Detect which cell encompasses the target text, then output its [X, Y] center coordinate. 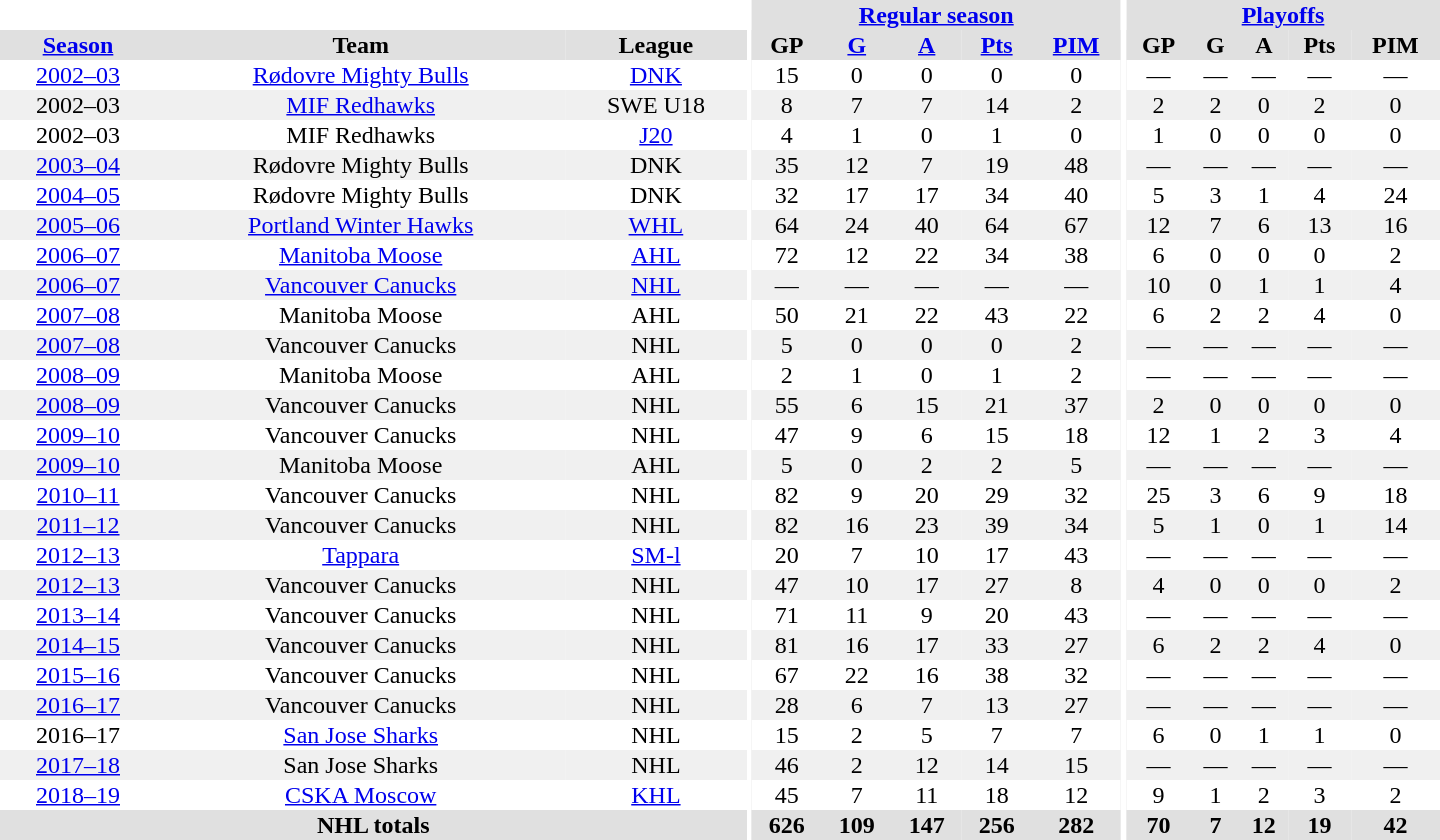
SWE U18 [656, 105]
WHL [656, 225]
39 [997, 525]
Regular season [936, 15]
109 [857, 825]
2004–05 [78, 195]
2010–11 [78, 495]
League [656, 45]
2018–19 [78, 795]
72 [787, 255]
2003–04 [78, 165]
626 [787, 825]
Playoffs [1283, 15]
256 [997, 825]
33 [997, 645]
2013–14 [78, 615]
SM-l [656, 555]
50 [787, 315]
55 [787, 405]
KHL [656, 795]
2017–18 [78, 765]
81 [787, 645]
25 [1158, 495]
46 [787, 765]
48 [1076, 165]
42 [1396, 825]
71 [787, 615]
2014–15 [78, 645]
NHL totals [373, 825]
2015–16 [78, 675]
282 [1076, 825]
J20 [656, 135]
CSKA Moscow [360, 795]
Season [78, 45]
45 [787, 795]
147 [927, 825]
Tappara [360, 555]
70 [1158, 825]
29 [997, 495]
23 [927, 525]
2005–06 [78, 225]
37 [1076, 405]
Portland Winter Hawks [360, 225]
2011–12 [78, 525]
Team [360, 45]
28 [787, 705]
35 [787, 165]
